Provide the [x, y] coordinate of the cell's center where the given text is located.  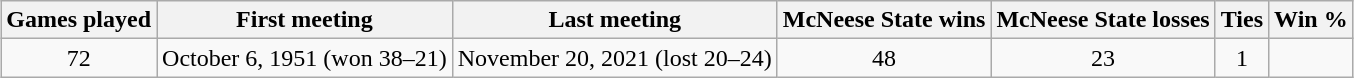
23 [1103, 58]
48 [884, 58]
1 [1242, 58]
McNeese State wins [884, 20]
Ties [1242, 20]
First meeting [305, 20]
Win % [1312, 20]
October 6, 1951 (won 38–21) [305, 58]
November 20, 2021 (lost 20–24) [614, 58]
McNeese State losses [1103, 20]
Games played [79, 20]
Last meeting [614, 20]
72 [79, 58]
